Find where the given text appears and provide that cell's center as (x, y) coordinate. 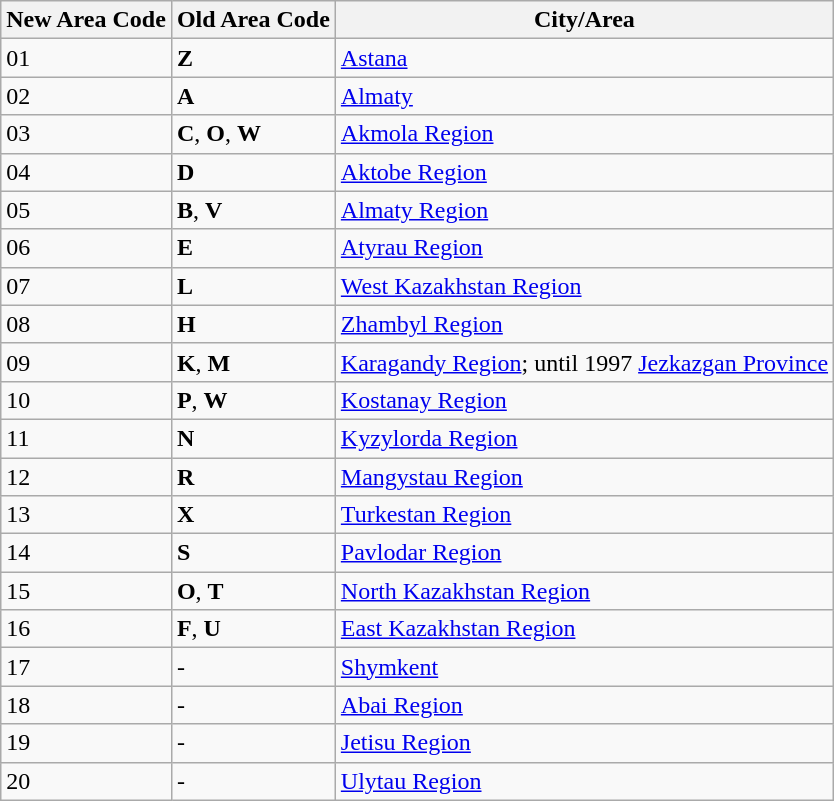
09 (86, 362)
A (253, 96)
D (253, 172)
Kyzylorda Region (584, 438)
11 (86, 438)
Almaty Region (584, 210)
K, M (253, 362)
17 (86, 667)
13 (86, 515)
10 (86, 400)
City/Area (584, 20)
Mangystau Region (584, 477)
S (253, 553)
P, W (253, 400)
Ulytau Region (584, 781)
L (253, 286)
Zhambyl Region (584, 324)
02 (86, 96)
C, O, W (253, 134)
Turkestan Region (584, 515)
N (253, 438)
Aktobe Region (584, 172)
06 (86, 248)
Pavlodar Region (584, 553)
New Area Code (86, 20)
19 (86, 743)
Abai Region (584, 705)
Shymkent (584, 667)
Old Area Code (253, 20)
North Kazakhstan Region (584, 591)
08 (86, 324)
07 (86, 286)
03 (86, 134)
Jetisu Region (584, 743)
01 (86, 58)
20 (86, 781)
E (253, 248)
05 (86, 210)
X (253, 515)
F, U (253, 629)
B, V (253, 210)
O, T (253, 591)
East Kazakhstan Region (584, 629)
Atyrau Region (584, 248)
Astana (584, 58)
West Kazakhstan Region (584, 286)
Karagandy Region; until 1997 Jezkazgan Province (584, 362)
16 (86, 629)
15 (86, 591)
18 (86, 705)
H (253, 324)
14 (86, 553)
12 (86, 477)
Akmola Region (584, 134)
04 (86, 172)
Z (253, 58)
R (253, 477)
Kostanay Region (584, 400)
Almaty (584, 96)
